For the text-containing cell, return its midpoint in [x, y] coordinate format. 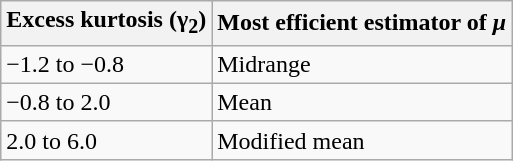
2.0 to 6.0 [106, 140]
Mean [362, 102]
−0.8 to 2.0 [106, 102]
Most efficient estimator of μ [362, 23]
Excess kurtosis (γ2) [106, 23]
−1.2 to −0.8 [106, 64]
Modified mean [362, 140]
Midrange [362, 64]
